Provide the (X, Y) coordinate of the cell's center where the given text is located.  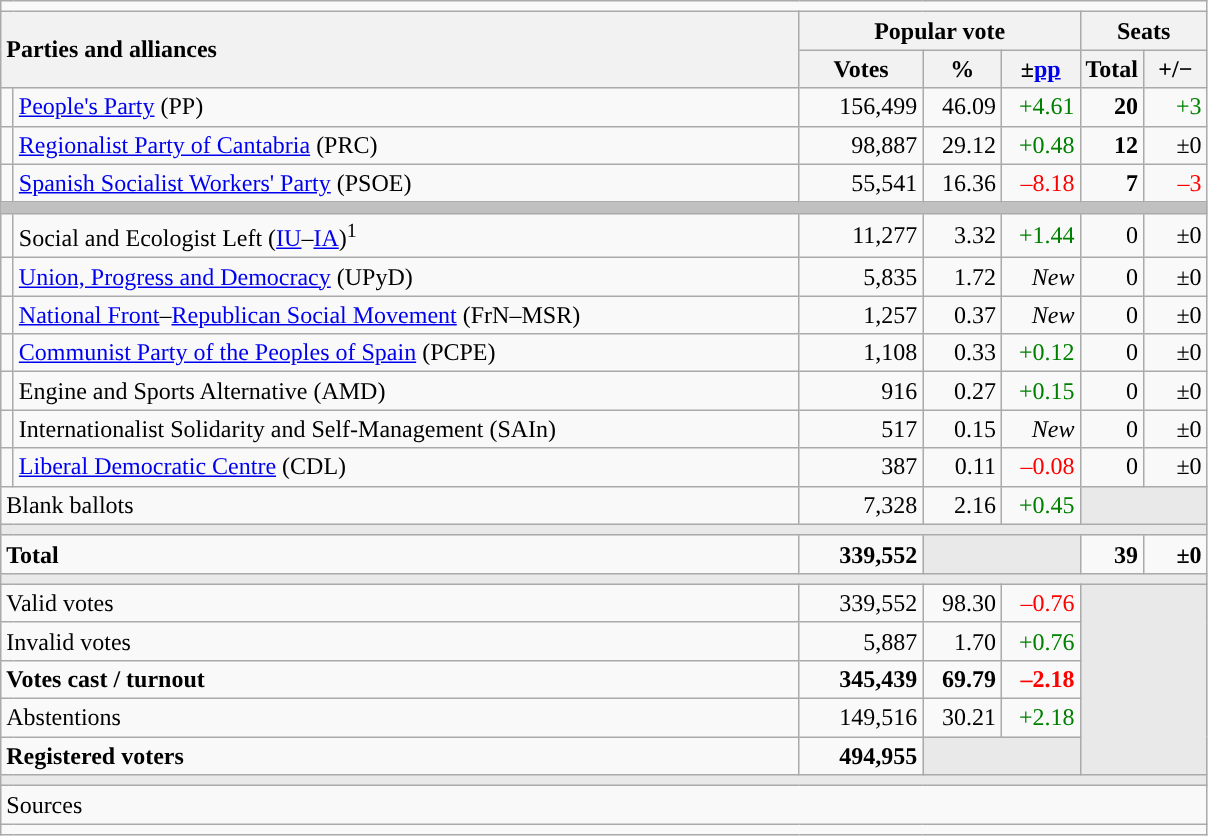
1.72 (962, 277)
1,257 (861, 315)
Engine and Sports Alternative (AMD) (406, 391)
+0.48 (1040, 145)
+0.76 (1040, 641)
National Front–Republican Social Movement (FrN–MSR) (406, 315)
0.15 (962, 429)
98,887 (861, 145)
12 (1112, 145)
–2.18 (1040, 679)
Popular vote (940, 31)
29.12 (962, 145)
0.27 (962, 391)
Invalid votes (400, 641)
±pp (1040, 69)
Abstentions (400, 718)
345,439 (861, 679)
7,328 (861, 505)
Spanish Socialist Workers' Party (PSOE) (406, 183)
16.36 (962, 183)
11,277 (861, 236)
1,108 (861, 353)
494,955 (861, 756)
People's Party (PP) (406, 107)
3.32 (962, 236)
Blank ballots (400, 505)
5,887 (861, 641)
Seats (1144, 31)
0.37 (962, 315)
+0.15 (1040, 391)
1.70 (962, 641)
+/− (1176, 69)
156,499 (861, 107)
–8.18 (1040, 183)
+1.44 (1040, 236)
916 (861, 391)
Communist Party of the Peoples of Spain (PCPE) (406, 353)
% (962, 69)
Sources (604, 805)
Internationalist Solidarity and Self-Management (SAIn) (406, 429)
46.09 (962, 107)
Valid votes (400, 603)
Parties and alliances (400, 50)
55,541 (861, 183)
+0.12 (1040, 353)
0.11 (962, 467)
–0.76 (1040, 603)
0.33 (962, 353)
149,516 (861, 718)
Regionalist Party of Cantabria (PRC) (406, 145)
+0.45 (1040, 505)
387 (861, 467)
Votes cast / turnout (400, 679)
30.21 (962, 718)
7 (1112, 183)
Union, Progress and Democracy (UPyD) (406, 277)
–3 (1176, 183)
5,835 (861, 277)
+2.18 (1040, 718)
Social and Ecologist Left (IU–IA)1 (406, 236)
20 (1112, 107)
69.79 (962, 679)
Registered voters (400, 756)
+3 (1176, 107)
2.16 (962, 505)
+4.61 (1040, 107)
Liberal Democratic Centre (CDL) (406, 467)
Votes (861, 69)
98.30 (962, 603)
–0.08 (1040, 467)
39 (1112, 554)
517 (861, 429)
